For the text-containing cell, return its midpoint in (x, y) coordinate format. 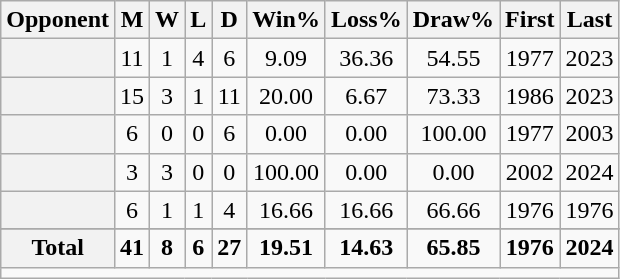
27 (230, 248)
2003 (590, 134)
D (230, 20)
1986 (530, 96)
M (132, 20)
8 (168, 248)
Last (590, 20)
Opponent (58, 20)
41 (132, 248)
9.09 (286, 58)
Draw% (453, 20)
Loss% (366, 20)
36.36 (366, 58)
20.00 (286, 96)
6.67 (366, 96)
65.85 (453, 248)
Win% (286, 20)
L (198, 20)
14.63 (366, 248)
2002 (530, 172)
First (530, 20)
15 (132, 96)
19.51 (286, 248)
W (168, 20)
73.33 (453, 96)
Total (58, 248)
66.66 (453, 210)
54.55 (453, 58)
